Output the (x, y) coordinate of the center of the cell containing the given text.  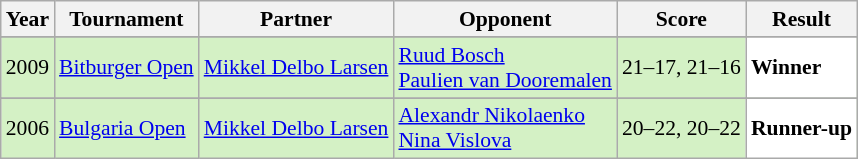
Result (802, 19)
Opponent (505, 19)
2006 (28, 128)
20–22, 20–22 (682, 128)
Partner (296, 19)
Year (28, 19)
Bulgaria Open (126, 128)
Runner-up (802, 128)
Alexandr Nikolaenko Nina Vislova (505, 128)
Score (682, 19)
Bitburger Open (126, 68)
Ruud Bosch Paulien van Dooremalen (505, 68)
Tournament (126, 19)
Winner (802, 68)
21–17, 21–16 (682, 68)
2009 (28, 68)
